Return the [X, Y] coordinate for the center point of the cell that contains the specified text.  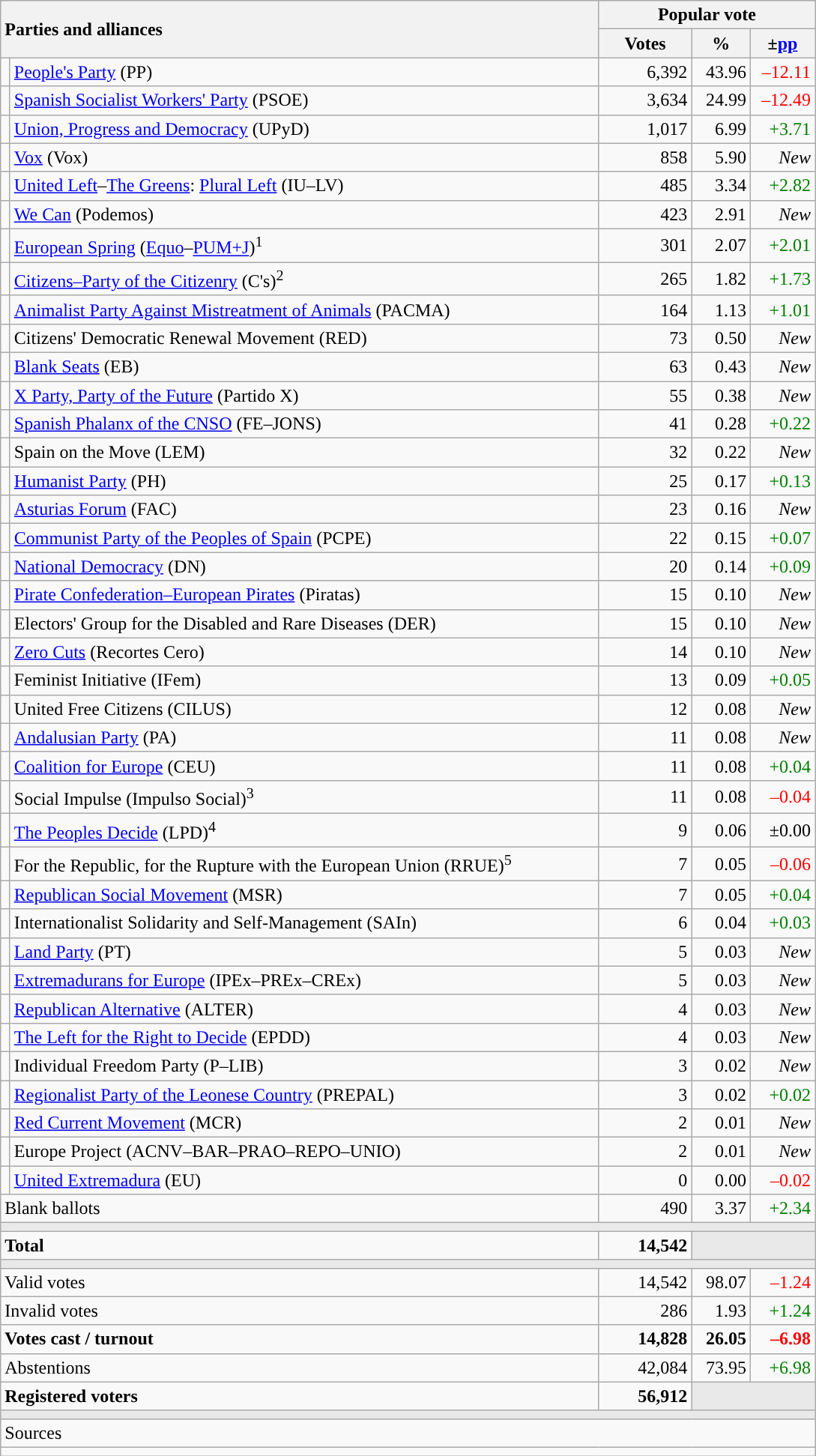
Valid votes [300, 1282]
23 [645, 510]
+1.01 [782, 309]
+0.13 [782, 481]
Spanish Phalanx of the CNSO (FE–JONS) [304, 424]
±pp [782, 43]
858 [645, 157]
–0.02 [782, 1180]
Citizens' Democratic Renewal Movement (RED) [304, 338]
2.07 [721, 246]
9 [645, 830]
25 [645, 481]
Communist Party of the Peoples of Spain (PCPE) [304, 538]
Union, Progress and Democracy (UPyD) [304, 129]
Spain on the Move (LEM) [304, 453]
–1.24 [782, 1282]
5.90 [721, 157]
Electors' Group for the Disabled and Rare Diseases (DER) [304, 623]
+0.22 [782, 424]
Social Impulse (Impulso Social)3 [304, 797]
164 [645, 309]
Extremadurans for Europe (IPEx–PREx–CREx) [304, 980]
Blank ballots [300, 1209]
32 [645, 453]
–0.04 [782, 797]
Republican Social Movement (MSR) [304, 895]
Red Current Movement (MCR) [304, 1123]
41 [645, 424]
Asturias Forum (FAC) [304, 510]
0.28 [721, 424]
3.37 [721, 1209]
6 [645, 923]
Invalid votes [300, 1311]
We Can (Podemos) [304, 214]
Internationalist Solidarity and Self-Management (SAIn) [304, 923]
United Extremadura (EU) [304, 1180]
286 [645, 1311]
43.96 [721, 72]
+0.02 [782, 1095]
0.14 [721, 567]
X Party, Party of the Future (Partido X) [304, 396]
–12.49 [782, 100]
301 [645, 246]
0.22 [721, 453]
73 [645, 338]
+0.07 [782, 538]
1.13 [721, 309]
265 [645, 279]
0.00 [721, 1180]
Zero Cuts (Recortes Cero) [304, 652]
6,392 [645, 72]
+0.05 [782, 680]
0.50 [721, 338]
0.16 [721, 510]
Popular vote [707, 15]
24.99 [721, 100]
1.82 [721, 279]
±0.00 [782, 830]
+0.03 [782, 923]
+6.98 [782, 1368]
42,084 [645, 1368]
Registered voters [300, 1396]
Sources [408, 1433]
Feminist Initiative (IFem) [304, 680]
98.07 [721, 1282]
Republican Alternative (ALTER) [304, 1009]
Animalist Party Against Mistreatment of Animals (PACMA) [304, 309]
22 [645, 538]
Coalition for Europe (CEU) [304, 766]
0.38 [721, 396]
3.34 [721, 186]
3,634 [645, 100]
2.91 [721, 214]
–6.98 [782, 1339]
+2.82 [782, 186]
The Left for the Right to Decide (EPDD) [304, 1037]
–12.11 [782, 72]
12 [645, 709]
For the Republic, for the Rupture with the European Union (RRUE)5 [304, 865]
United Free Citizens (CILUS) [304, 709]
0.17 [721, 481]
56,912 [645, 1396]
National Democracy (DN) [304, 567]
Spanish Socialist Workers' Party (PSOE) [304, 100]
Andalusian Party (PA) [304, 737]
–0.06 [782, 865]
55 [645, 396]
Regionalist Party of the Leonese Country (PREPAL) [304, 1095]
0.06 [721, 830]
United Left–The Greens: Plural Left (IU–LV) [304, 186]
The Peoples Decide (LPD)4 [304, 830]
14,828 [645, 1339]
6.99 [721, 129]
1.93 [721, 1311]
20 [645, 567]
0.09 [721, 680]
490 [645, 1209]
+2.34 [782, 1209]
423 [645, 214]
People's Party (PP) [304, 72]
0.15 [721, 538]
% [721, 43]
Humanist Party (PH) [304, 481]
73.95 [721, 1368]
63 [645, 366]
Votes [645, 43]
+1.73 [782, 279]
+1.24 [782, 1311]
Vox (Vox) [304, 157]
1,017 [645, 129]
+2.01 [782, 246]
26.05 [721, 1339]
Votes cast / turnout [300, 1339]
Blank Seats (EB) [304, 366]
Europe Project (ACNV–BAR–PRAO–REPO–UNIO) [304, 1152]
0 [645, 1180]
13 [645, 680]
Pirate Confederation–European Pirates (Piratas) [304, 595]
Citizens–Party of the Citizenry (C's)2 [304, 279]
Parties and alliances [300, 29]
+3.71 [782, 129]
485 [645, 186]
European Spring (Equo–PUM+J)1 [304, 246]
0.43 [721, 366]
Abstentions [300, 1368]
14 [645, 652]
Land Party (PT) [304, 952]
0.04 [721, 923]
Individual Freedom Party (P–LIB) [304, 1066]
+0.09 [782, 567]
Total [300, 1245]
